Search for the cell housing the specified text and yield its [X, Y] center coordinate. 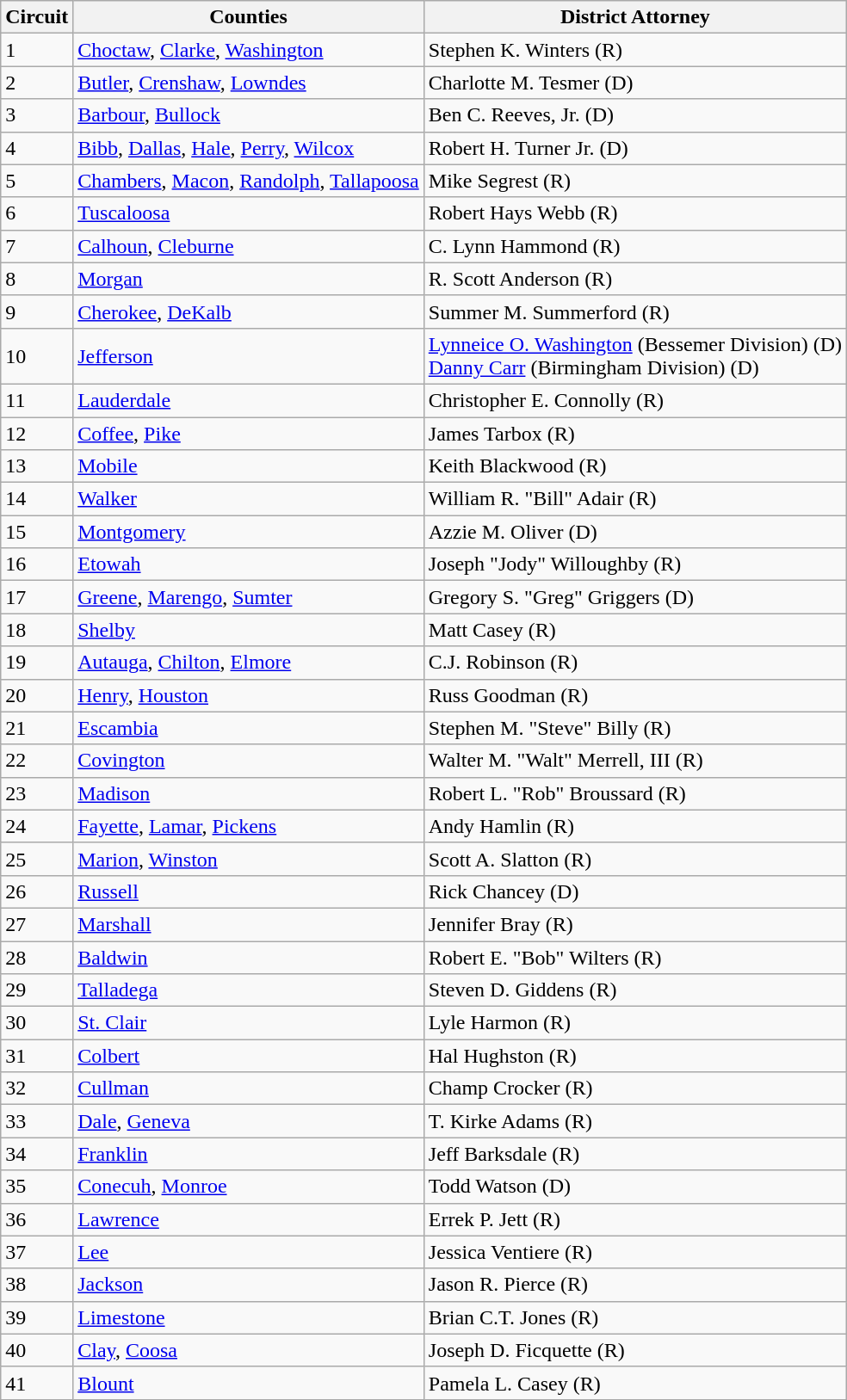
Counties [249, 17]
Robert L. "Rob" Broussard (R) [635, 793]
Marshall [249, 924]
10 [37, 356]
Errek P. Jett (R) [635, 1219]
R. Scott Anderson (R) [635, 279]
Coffee, Pike [249, 433]
27 [37, 924]
Stephen M. "Steve" Billy (R) [635, 728]
21 [37, 728]
Keith Blackwood (R) [635, 466]
20 [37, 695]
Stephen K. Winters (R) [635, 50]
Lyle Harmon (R) [635, 1023]
Matt Casey (R) [635, 630]
Marion, Winston [249, 859]
Charlotte M. Tesmer (D) [635, 83]
3 [37, 115]
William R. "Bill" Adair (R) [635, 499]
4 [37, 148]
Todd Watson (D) [635, 1187]
Blount [249, 1383]
39 [37, 1317]
Summer M. Summerford (R) [635, 311]
Lauderdale [249, 400]
Robert E. "Bob" Wilters (R) [635, 958]
Brian C.T. Jones (R) [635, 1317]
33 [37, 1121]
C. Lynn Hammond (R) [635, 246]
Jessica Ventiere (R) [635, 1252]
Choctaw, Clarke, Washington [249, 50]
Barbour, Bullock [249, 115]
Mobile [249, 466]
29 [37, 990]
Russ Goodman (R) [635, 695]
22 [37, 761]
9 [37, 311]
Tuscaloosa [249, 213]
Limestone [249, 1317]
16 [37, 564]
18 [37, 630]
C.J. Robinson (R) [635, 663]
Robert H. Turner Jr. (D) [635, 148]
31 [37, 1056]
34 [37, 1154]
32 [37, 1089]
Chambers, Macon, Randolph, Tallapoosa [249, 181]
Christopher E. Connolly (R) [635, 400]
Conecuh, Monroe [249, 1187]
St. Clair [249, 1023]
Clay, Coosa [249, 1350]
Butler, Crenshaw, Lowndes [249, 83]
T. Kirke Adams (R) [635, 1121]
Greene, Marengo, Sumter [249, 597]
30 [37, 1023]
Dale, Geneva [249, 1121]
Montgomery [249, 532]
37 [37, 1252]
Talladega [249, 990]
Champ Crocker (R) [635, 1089]
Madison [249, 793]
Calhoun, Cleburne [249, 246]
35 [37, 1187]
8 [37, 279]
Rick Chancey (D) [635, 891]
41 [37, 1383]
Henry, Houston [249, 695]
14 [37, 499]
23 [37, 793]
7 [37, 246]
36 [37, 1219]
12 [37, 433]
13 [37, 466]
25 [37, 859]
Lynneice O. Washington (Bessemer Division) (D)Danny Carr (Birmingham Division) (D) [635, 356]
26 [37, 891]
Jeff Barksdale (R) [635, 1154]
Jefferson [249, 356]
Circuit [37, 17]
24 [37, 826]
Cullman [249, 1089]
Steven D. Giddens (R) [635, 990]
Ben C. Reeves, Jr. (D) [635, 115]
Robert Hays Webb (R) [635, 213]
Bibb, Dallas, Hale, Perry, Wilcox [249, 148]
Azzie M. Oliver (D) [635, 532]
Morgan [249, 279]
1 [37, 50]
Colbert [249, 1056]
Russell [249, 891]
Pamela L. Casey (R) [635, 1383]
15 [37, 532]
5 [37, 181]
District Attorney [635, 17]
Joseph "Jody" Willoughby (R) [635, 564]
Escambia [249, 728]
11 [37, 400]
28 [37, 958]
6 [37, 213]
Etowah [249, 564]
Andy Hamlin (R) [635, 826]
Baldwin [249, 958]
Autauga, Chilton, Elmore [249, 663]
Hal Hughston (R) [635, 1056]
Gregory S. "Greg" Griggers (D) [635, 597]
Lee [249, 1252]
Joseph D. Ficquette (R) [635, 1350]
James Tarbox (R) [635, 433]
Mike Segrest (R) [635, 181]
17 [37, 597]
Jackson [249, 1285]
Scott A. Slatton (R) [635, 859]
Lawrence [249, 1219]
40 [37, 1350]
Franklin [249, 1154]
Walter M. "Walt" Merrell, III (R) [635, 761]
2 [37, 83]
Walker [249, 499]
19 [37, 663]
Jennifer Bray (R) [635, 924]
Jason R. Pierce (R) [635, 1285]
Covington [249, 761]
Fayette, Lamar, Pickens [249, 826]
Shelby [249, 630]
Cherokee, DeKalb [249, 311]
38 [37, 1285]
